Scan for the cell matching the given text and deliver its [x, y] coordinate at center. 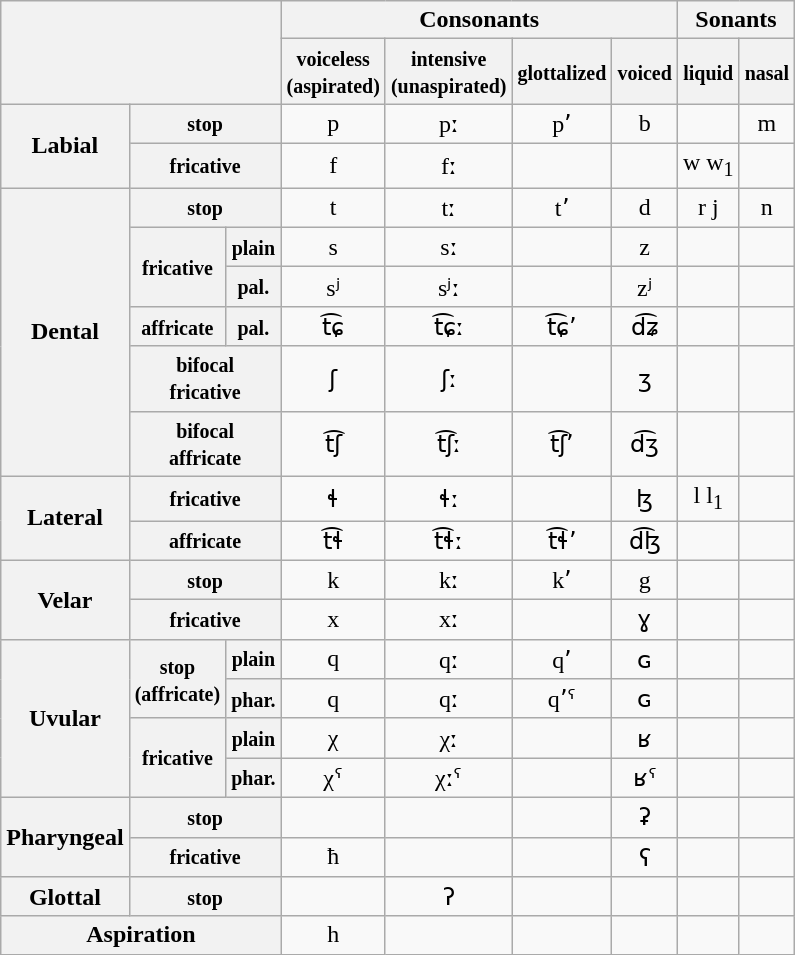
ɬː [448, 498]
bifocalfricative [205, 378]
ʁ [644, 738]
χ [333, 738]
Uvular [65, 718]
tʼ [562, 208]
d [644, 208]
pː [448, 124]
ʕ [644, 857]
h [333, 935]
ʁˤ [644, 778]
k [333, 580]
qʼ [562, 659]
Pharyngeal [65, 836]
t͡ɕʼ [562, 326]
sː [448, 247]
Sonants [736, 20]
liquid [708, 72]
xː [448, 620]
t͡ɕ [333, 326]
s [333, 247]
kː [448, 580]
voiceless(aspirated) [333, 72]
nasal [767, 72]
l l1 [708, 498]
t͡ɬ [333, 540]
d͡ʑ [644, 326]
Labial [65, 146]
zʲ [644, 287]
χˤ [333, 778]
z [644, 247]
p [333, 124]
sʲː [448, 287]
ɮ [644, 498]
χːˤ [448, 778]
t͡ɬʼ [562, 540]
qʼˤ [562, 699]
t͡ɬː [448, 540]
t͡ɕː [448, 326]
b [644, 124]
pʼ [562, 124]
r j [708, 208]
d͡ɮ [644, 540]
Aspiration [141, 935]
x [333, 620]
Velar [65, 600]
ʡ [644, 817]
ɣ [644, 620]
t͡ʃ [333, 444]
f [333, 165]
m [767, 124]
χː [448, 738]
g [644, 580]
intensive(unaspirated) [448, 72]
Dental [65, 332]
ɬ [333, 498]
ʃ [333, 378]
w w1 [708, 165]
t͡ʃː [448, 444]
glottalized [562, 72]
Glottal [65, 897]
sʲ [333, 287]
tː [448, 208]
ʒ [644, 378]
ʔ [448, 897]
kʼ [562, 580]
fː [448, 165]
bifocalaffricate [205, 444]
d͡ʒ [644, 444]
Lateral [65, 518]
ħ [333, 857]
n [767, 208]
voiced [644, 72]
Consonants [479, 20]
t͡ʃʼ [562, 444]
ʃː [448, 378]
t [333, 208]
stop(affricate) [178, 678]
